Determine the [x, y] coordinate at the center of the cell enclosing the given text.  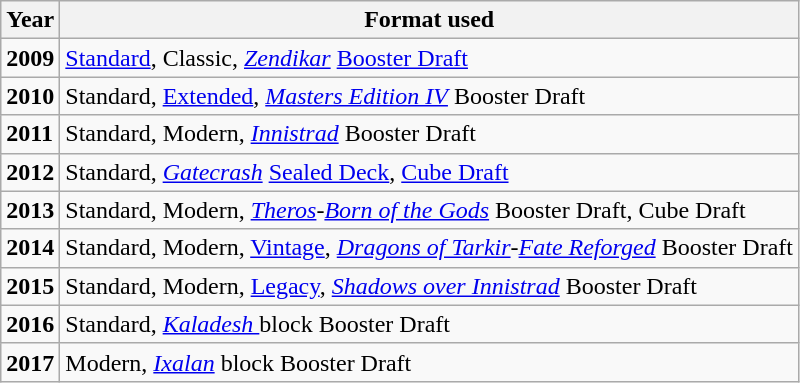
Year [30, 20]
2016 [30, 324]
2013 [30, 210]
Standard, Gatecrash Sealed Deck, Cube Draft [430, 172]
2017 [30, 362]
Standard, Extended, Masters Edition IV Booster Draft [430, 96]
2012 [30, 172]
2009 [30, 58]
2014 [30, 248]
2011 [30, 134]
2010 [30, 96]
Standard, Classic, Zendikar Booster Draft [430, 58]
Standard, Modern, Legacy, Shadows over Innistrad Booster Draft [430, 286]
Standard, Modern, Vintage, Dragons of Tarkir-Fate Reforged Booster Draft [430, 248]
2015 [30, 286]
Modern, Ixalan block Booster Draft [430, 362]
Standard, Modern, Innistrad Booster Draft [430, 134]
Standard, Modern, Theros-Born of the Gods Booster Draft, Cube Draft [430, 210]
Format used [430, 20]
Standard, Kaladesh block Booster Draft [430, 324]
